Extract the [X, Y] coordinate from the center of the cell holding the provided text.  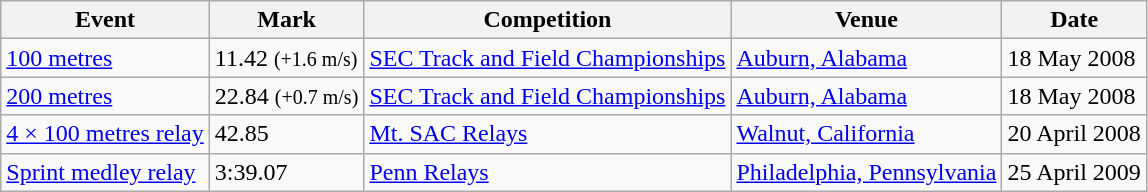
Penn Relays [548, 172]
22.84 (+0.7 m/s) [286, 96]
100 metres [106, 58]
4 × 100 metres relay [106, 134]
Date [1074, 20]
42.85 [286, 134]
Sprint medley relay [106, 172]
Event [106, 20]
25 April 2009 [1074, 172]
200 metres [106, 96]
Walnut, California [866, 134]
Mt. SAC Relays [548, 134]
11.42 (+1.6 m/s) [286, 58]
Philadelphia, Pennsylvania [866, 172]
3:39.07 [286, 172]
20 April 2008 [1074, 134]
Competition [548, 20]
Venue [866, 20]
Mark [286, 20]
